Scan for the cell matching the given text and deliver its (x, y) coordinate at center. 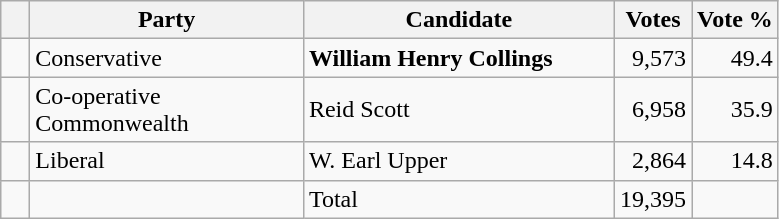
William Henry Collings (458, 58)
W. Earl Upper (458, 161)
Conservative (167, 58)
9,573 (652, 58)
19,395 (652, 199)
Party (167, 20)
49.4 (736, 58)
Candidate (458, 20)
2,864 (652, 161)
Total (458, 199)
6,958 (652, 110)
Liberal (167, 161)
14.8 (736, 161)
Vote % (736, 20)
Reid Scott (458, 110)
Co-operative Commonwealth (167, 110)
Votes (652, 20)
35.9 (736, 110)
